Capture the cell that displays the provided text and extract its [x, y] central coordinate. 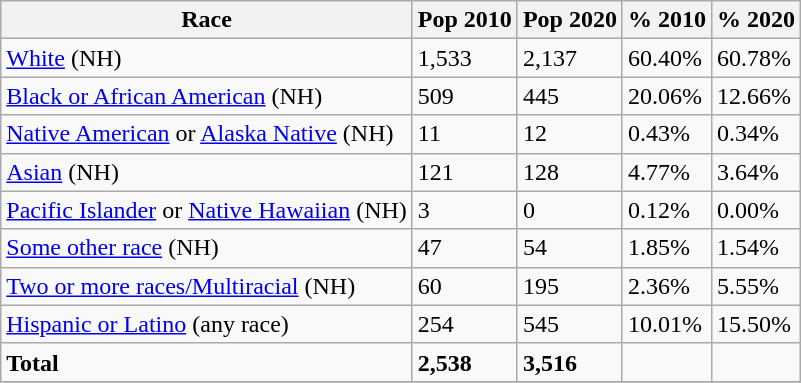
2,538 [464, 362]
0.34% [756, 134]
Pacific Islander or Native Hawaiian (NH) [207, 210]
Asian (NH) [207, 172]
60.78% [756, 58]
Pop 2020 [570, 20]
0.43% [666, 134]
60 [464, 286]
1,533 [464, 58]
12.66% [756, 96]
% 2020 [756, 20]
Some other race (NH) [207, 248]
0 [570, 210]
11 [464, 134]
445 [570, 96]
0.00% [756, 210]
Race [207, 20]
10.01% [666, 324]
Two or more races/Multiracial (NH) [207, 286]
509 [464, 96]
128 [570, 172]
3,516 [570, 362]
12 [570, 134]
Pop 2010 [464, 20]
60.40% [666, 58]
47 [464, 248]
Black or African American (NH) [207, 96]
1.54% [756, 248]
545 [570, 324]
2.36% [666, 286]
195 [570, 286]
1.85% [666, 248]
2,137 [570, 58]
% 2010 [666, 20]
254 [464, 324]
Hispanic or Latino (any race) [207, 324]
Total [207, 362]
White (NH) [207, 58]
20.06% [666, 96]
0.12% [666, 210]
5.55% [756, 286]
15.50% [756, 324]
3.64% [756, 172]
121 [464, 172]
54 [570, 248]
Native American or Alaska Native (NH) [207, 134]
4.77% [666, 172]
3 [464, 210]
